Pinpoint the cell where the given text exists, returning its [X, Y] midpoint coordinate. 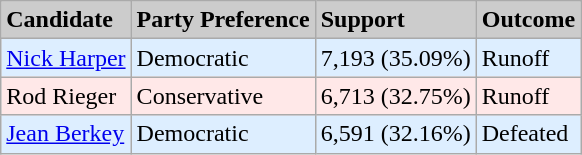
Defeated [528, 134]
Party Preference [223, 20]
Conservative [223, 96]
Rod Rieger [66, 96]
Candidate [66, 20]
6,591 (32.16%) [396, 134]
7,193 (35.09%) [396, 58]
Outcome [528, 20]
Support [396, 20]
6,713 (32.75%) [396, 96]
Nick Harper [66, 58]
Jean Berkey [66, 134]
